Return (X, Y) of the center of cell containing provided text 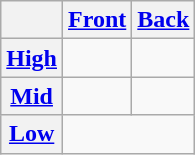
Front (98, 20)
High (32, 58)
Low (32, 134)
Mid (32, 96)
Back (164, 20)
